From the cell containing the given text, extract its center point as [X, Y] coordinate. 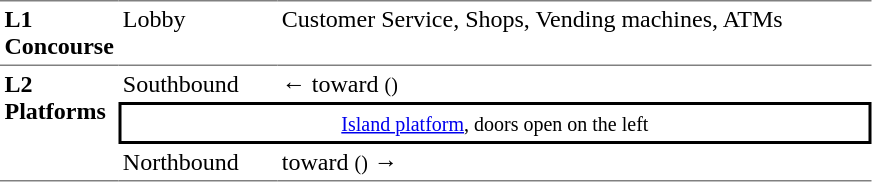
toward () → [574, 163]
L1Concourse [59, 33]
← toward () [574, 84]
L2Platforms [59, 124]
Island platform, doors open on the left [494, 123]
Customer Service, Shops, Vending machines, ATMs [574, 33]
Lobby [198, 33]
Northbound [198, 163]
Southbound [198, 84]
